Output the (x, y) coordinate of the center of the cell containing the given text.  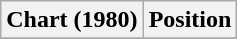
Chart (1980) (72, 20)
Position (190, 20)
